Find where the given text appears and provide that cell's center as (x, y) coordinate. 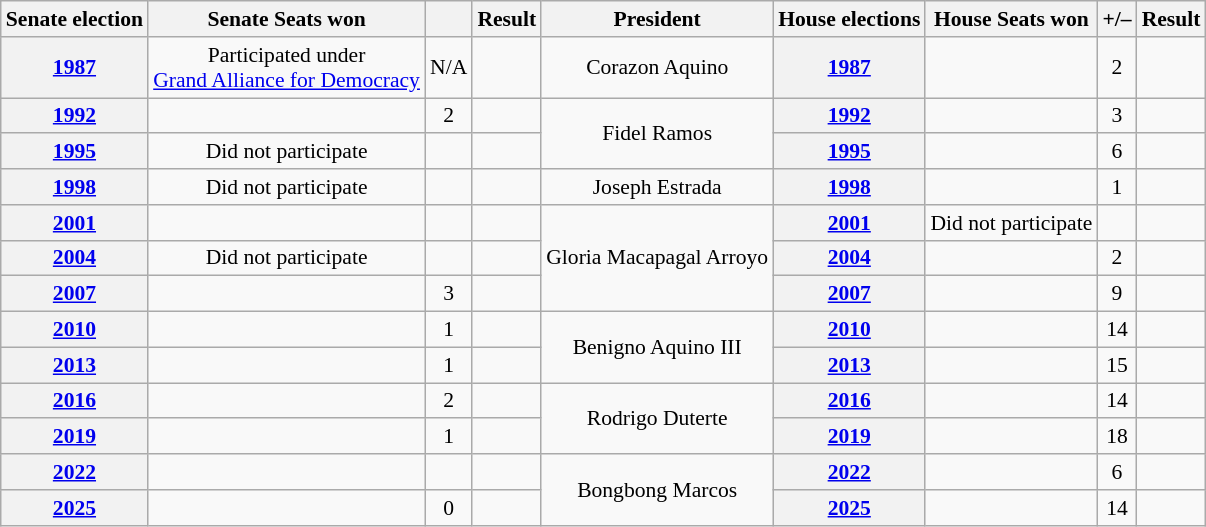
0 (448, 508)
Participated underGrand Alliance for Democracy (286, 68)
Gloria Macapagal Arroyo (657, 258)
+/– (1116, 19)
Benigno Aquino III (657, 348)
Corazon Aquino (657, 68)
Joseph Estrada (657, 187)
Senate election (74, 19)
President (657, 19)
House elections (849, 19)
House Seats won (1011, 19)
18 (1116, 437)
Fidel Ramos (657, 134)
9 (1116, 294)
Senate Seats won (286, 19)
N/A (448, 68)
Rodrigo Duterte (657, 418)
Bongbong Marcos (657, 490)
15 (1116, 365)
